Identify which cell holds the provided text, then report its [x, y] central coordinate. 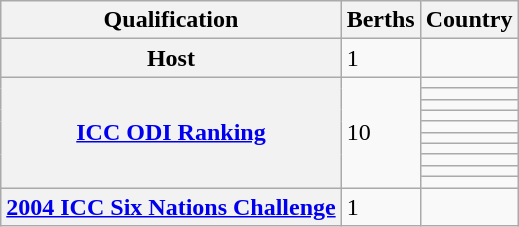
10 [380, 132]
2004 ICC Six Nations Challenge [171, 207]
Qualification [171, 20]
Berths [380, 20]
ICC ODI Ranking [171, 132]
Host [171, 58]
Country [469, 20]
